Find where the given text appears and provide that cell's center as (x, y) coordinate. 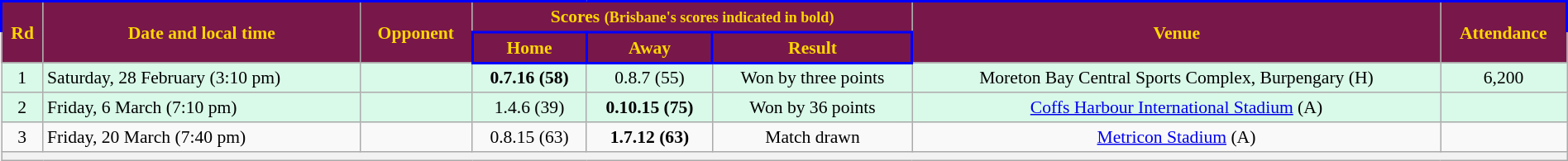
Date and local time (202, 32)
6,200 (1503, 78)
Won by 36 points (812, 108)
Moreton Bay Central Sports Complex, Burpengary (H) (1176, 78)
Away (649, 48)
Scores (Brisbane's scores indicated in bold) (692, 17)
Friday, 20 March (7:40 pm) (202, 137)
Venue (1176, 32)
Saturday, 28 February (3:10 pm) (202, 78)
0.7.16 (58) (529, 78)
Match drawn (812, 137)
0.8.7 (55) (649, 78)
3 (22, 137)
1 (22, 78)
1.7.12 (63) (649, 137)
0.8.15 (63) (529, 137)
1.4.6 (39) (529, 108)
Won by three points (812, 78)
0.10.15 (75) (649, 108)
2 (22, 108)
Metricon Stadium (A) (1176, 137)
Home (529, 48)
Opponent (415, 32)
Rd (22, 32)
Friday, 6 March (7:10 pm) (202, 108)
Attendance (1503, 32)
Coffs Harbour International Stadium (A) (1176, 108)
Result (812, 48)
